Provide the (x, y) coordinate of the cell's center where the given text is located.  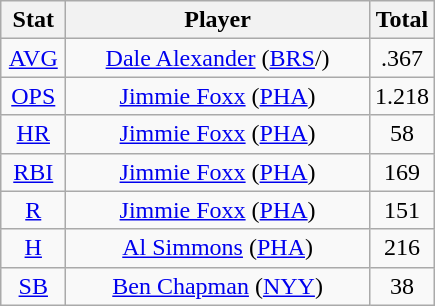
Stat (34, 20)
AVG (34, 58)
Al Simmons (PHA) (218, 248)
HR (34, 134)
1.218 (402, 96)
Player (218, 20)
Ben Chapman (NYY) (218, 286)
38 (402, 286)
SB (34, 286)
RBI (34, 172)
R (34, 210)
151 (402, 210)
.367 (402, 58)
216 (402, 248)
Total (402, 20)
169 (402, 172)
58 (402, 134)
OPS (34, 96)
Dale Alexander (BRS/) (218, 58)
H (34, 248)
